Pinpoint the cell where the given text exists, returning its [x, y] midpoint coordinate. 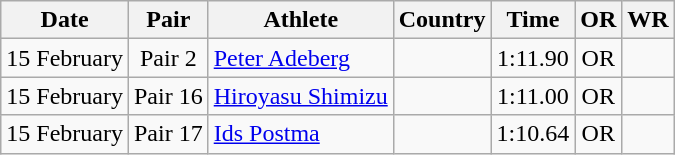
Pair 17 [168, 134]
1:11.90 [533, 58]
1:11.00 [533, 96]
Pair 2 [168, 58]
Hiroyasu Shimizu [300, 96]
Peter Adeberg [300, 58]
1:10.64 [533, 134]
Athlete [300, 20]
Time [533, 20]
Date [65, 20]
Pair 16 [168, 96]
WR [648, 20]
Country [442, 20]
Pair [168, 20]
Ids Postma [300, 134]
